Return [x, y] of the center of cell containing provided text 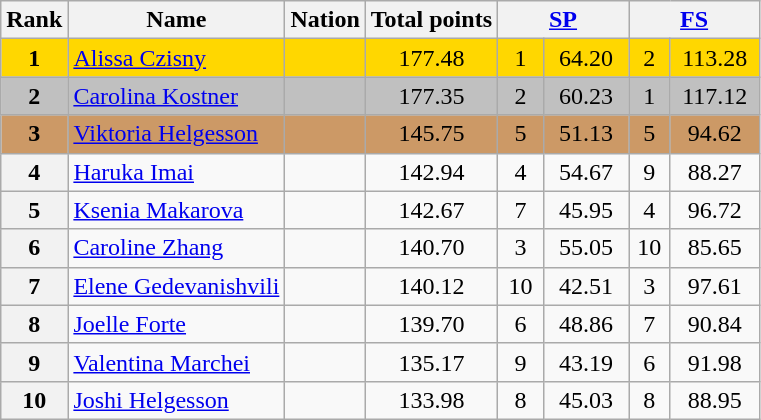
Joelle Forte [176, 324]
Nation [325, 20]
135.17 [431, 362]
133.98 [431, 400]
Haruka Imai [176, 172]
Valentina Marchei [176, 362]
42.51 [586, 286]
Rank [34, 20]
54.67 [586, 172]
85.65 [715, 248]
45.95 [586, 210]
117.12 [715, 96]
177.35 [431, 96]
88.27 [715, 172]
142.94 [431, 172]
Name [176, 20]
55.05 [586, 248]
140.12 [431, 286]
113.28 [715, 58]
51.13 [586, 134]
SP [564, 20]
Carolina Kostner [176, 96]
48.86 [586, 324]
97.61 [715, 286]
177.48 [431, 58]
Ksenia Makarova [176, 210]
145.75 [431, 134]
96.72 [715, 210]
90.84 [715, 324]
88.95 [715, 400]
Viktoria Helgesson [176, 134]
Caroline Zhang [176, 248]
Joshi Helgesson [176, 400]
60.23 [586, 96]
94.62 [715, 134]
64.20 [586, 58]
43.19 [586, 362]
FS [694, 20]
Total points [431, 20]
Elene Gedevanishvili [176, 286]
140.70 [431, 248]
91.98 [715, 362]
139.70 [431, 324]
Alissa Czisny [176, 58]
45.03 [586, 400]
142.67 [431, 210]
